From the cell containing the given text, extract its center point as (x, y) coordinate. 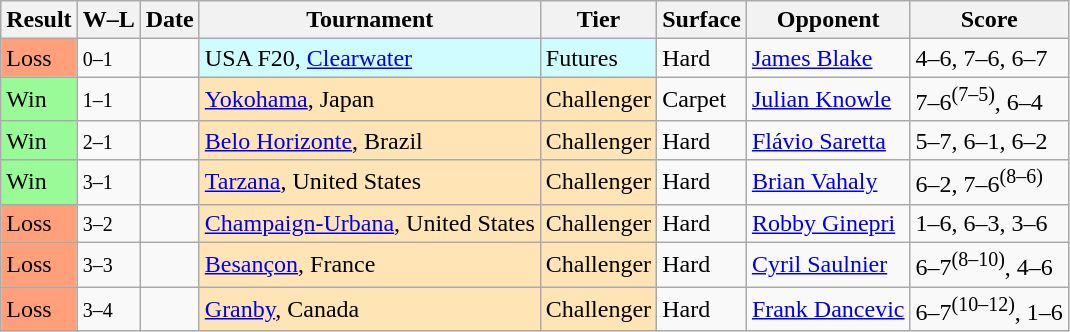
6–2, 7–6(8–6) (989, 182)
Brian Vahaly (828, 182)
3–1 (108, 182)
Carpet (702, 100)
James Blake (828, 58)
Cyril Saulnier (828, 264)
1–6, 6–3, 3–6 (989, 223)
3–4 (108, 310)
3–2 (108, 223)
Tier (598, 20)
0–1 (108, 58)
Belo Horizonte, Brazil (370, 140)
Surface (702, 20)
Besançon, France (370, 264)
USA F20, Clearwater (370, 58)
Robby Ginepri (828, 223)
Date (170, 20)
Frank Dancevic (828, 310)
Flávio Saretta (828, 140)
Yokohama, Japan (370, 100)
5–7, 6–1, 6–2 (989, 140)
Opponent (828, 20)
3–3 (108, 264)
W–L (108, 20)
7–6(7–5), 6–4 (989, 100)
1–1 (108, 100)
Score (989, 20)
Result (39, 20)
2–1 (108, 140)
Tarzana, United States (370, 182)
Futures (598, 58)
6–7(8–10), 4–6 (989, 264)
6–7(10–12), 1–6 (989, 310)
Granby, Canada (370, 310)
4–6, 7–6, 6–7 (989, 58)
Tournament (370, 20)
Julian Knowle (828, 100)
Champaign-Urbana, United States (370, 223)
